From the cell containing the given text, extract its center point as (X, Y) coordinate. 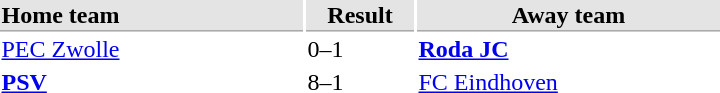
Result (360, 16)
Roda JC (568, 49)
Home team (152, 16)
0–1 (360, 49)
Away team (568, 16)
PEC Zwolle (152, 49)
